Provide the (X, Y) coordinate of the cell's center where the given text is located.  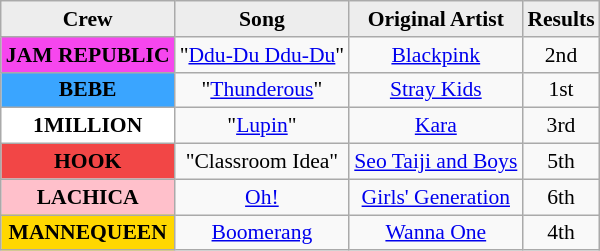
Kara (436, 126)
Crew (88, 19)
1MILLION (88, 126)
Results (560, 19)
"Ddu-Du Ddu-Du" (262, 55)
BEBE (88, 90)
Boomerang (262, 233)
2nd (560, 55)
3rd (560, 126)
6th (560, 197)
HOOK (88, 162)
"Classroom Idea" (262, 162)
Song (262, 19)
5th (560, 162)
"Lupin" (262, 126)
"Thunderous" (262, 90)
4th (560, 233)
Oh! (262, 197)
Seo Taiji and Boys (436, 162)
MANNEQUEEN (88, 233)
Original Artist (436, 19)
1st (560, 90)
Wanna One (436, 233)
LACHICA (88, 197)
Stray Kids (436, 90)
Girls' Generation (436, 197)
Blackpink (436, 55)
JAM REPUBLIC (88, 55)
